Identify which cell holds the provided text, then report its [x, y] central coordinate. 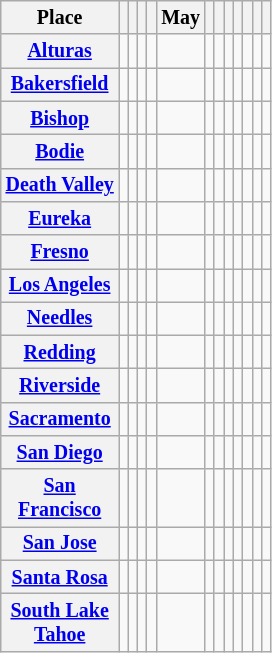
Bishop [60, 118]
Death Valley [60, 184]
Alturas [60, 52]
Redding [60, 352]
Fresno [60, 252]
Bodie [60, 152]
Riverside [60, 386]
SanFrancisco [60, 498]
Los Angeles [60, 286]
San Diego [60, 452]
South LakeTahoe [60, 622]
San Jose [60, 544]
Santa Rosa [60, 578]
May [180, 18]
Eureka [60, 218]
Bakersfield [60, 84]
Sacramento [60, 420]
Needles [60, 318]
Place [60, 18]
